Pinpoint the cell where the given text exists, returning its (X, Y) midpoint coordinate. 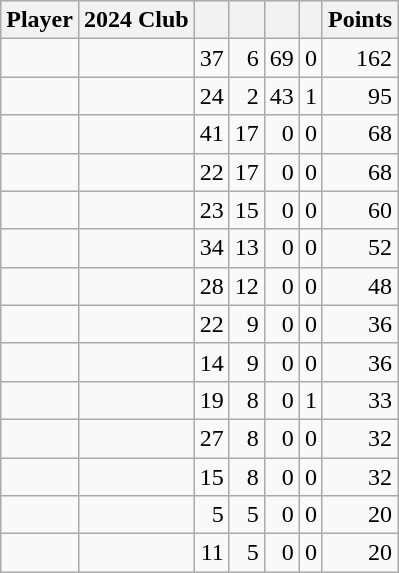
34 (212, 248)
52 (360, 248)
6 (246, 58)
69 (282, 58)
28 (212, 286)
33 (360, 400)
Points (360, 20)
60 (360, 210)
43 (282, 96)
2024 Club (136, 20)
37 (212, 58)
24 (212, 96)
11 (212, 553)
19 (212, 400)
14 (212, 362)
23 (212, 210)
12 (246, 286)
162 (360, 58)
48 (360, 286)
2 (246, 96)
Player (40, 20)
13 (246, 248)
95 (360, 96)
41 (212, 134)
27 (212, 438)
